Extract the [X, Y] coordinate from the center of the cell holding the provided text.  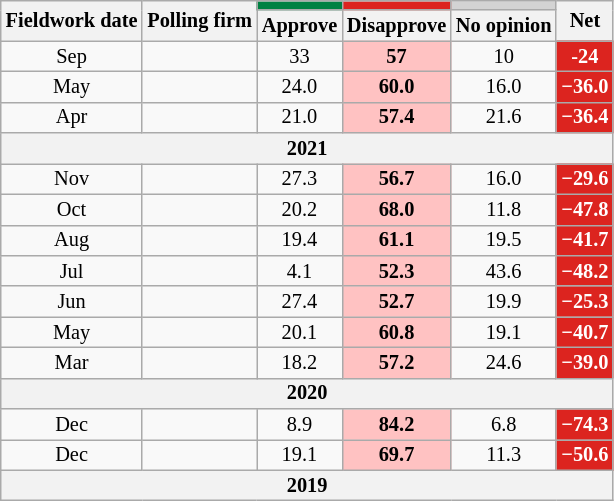
−29.6 [584, 178]
18.2 [300, 362]
11.3 [504, 454]
68.0 [396, 210]
2020 [308, 394]
11.8 [504, 210]
8.9 [300, 424]
Mar [72, 362]
No opinion [504, 26]
−50.6 [584, 454]
Approve [300, 26]
60.8 [396, 332]
6.8 [504, 424]
Oct [72, 210]
20.1 [300, 332]
Fieldwork date [72, 20]
−39.0 [584, 362]
Nov [72, 178]
−36.0 [584, 86]
-24 [584, 56]
Net [584, 20]
61.1 [396, 240]
4.1 [300, 270]
Polling firm [199, 20]
Jun [72, 302]
56.7 [396, 178]
19.5 [504, 240]
24.6 [504, 362]
−41.7 [584, 240]
−36.4 [584, 118]
−25.3 [584, 302]
27.4 [300, 302]
Sep [72, 56]
−47.8 [584, 210]
43.6 [504, 270]
Aug [72, 240]
52.7 [396, 302]
−74.3 [584, 424]
84.2 [396, 424]
21.0 [300, 118]
57.4 [396, 118]
2021 [308, 148]
19.9 [504, 302]
−48.2 [584, 270]
2019 [308, 486]
57.2 [396, 362]
19.4 [300, 240]
Jul [72, 270]
52.3 [396, 270]
20.2 [300, 210]
57 [396, 56]
10 [504, 56]
69.7 [396, 454]
27.3 [300, 178]
21.6 [504, 118]
Apr [72, 118]
Disapprove [396, 26]
−40.7 [584, 332]
60.0 [396, 86]
33 [300, 56]
24.0 [300, 86]
